Extract the [x, y] coordinate from the center of the cell holding the provided text.  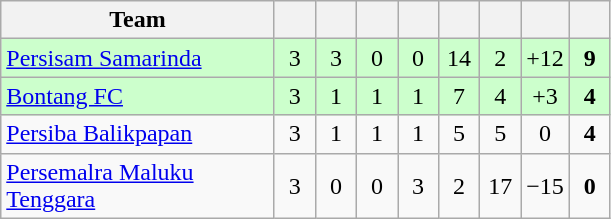
Team [138, 20]
Persiba Balikpapan [138, 134]
Persemalra Maluku Tenggara [138, 186]
+12 [546, 58]
Persisam Samarinda [138, 58]
17 [500, 186]
−15 [546, 186]
Bontang FC [138, 96]
14 [460, 58]
+3 [546, 96]
7 [460, 96]
9 [590, 58]
